Return [x, y] of the center of cell containing provided text 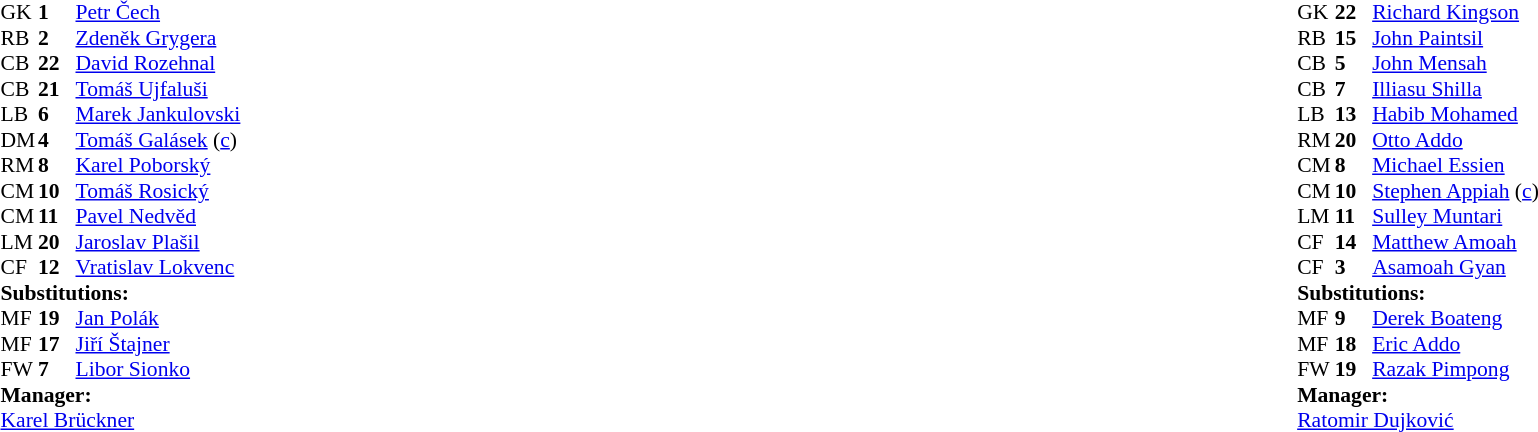
David Rozehnal [158, 63]
12 [57, 267]
Libor Sionko [158, 369]
Jan Polák [158, 319]
15 [1354, 38]
Karel Poborský [158, 165]
Pavel Nedvěd [158, 217]
6 [57, 115]
Vratislav Lokvenc [158, 267]
Jaroslav Plašil [158, 242]
DM [19, 140]
4 [57, 140]
18 [1354, 344]
2 [57, 38]
1 [57, 13]
Marek Jankulovski [158, 115]
Petr Čech [158, 13]
Tomáš Ujfaluši [158, 89]
17 [57, 344]
Tomáš Rosický [158, 191]
21 [57, 89]
3 [1354, 267]
Manager: [120, 395]
14 [1354, 242]
Tomáš Galásek (c) [158, 140]
Jiří Štajner [158, 344]
Zdeněk Grygera [158, 38]
9 [1354, 319]
Substitutions: [120, 293]
13 [1354, 115]
5 [1354, 63]
